Pinpoint the cell where the given text exists, returning its [X, Y] midpoint coordinate. 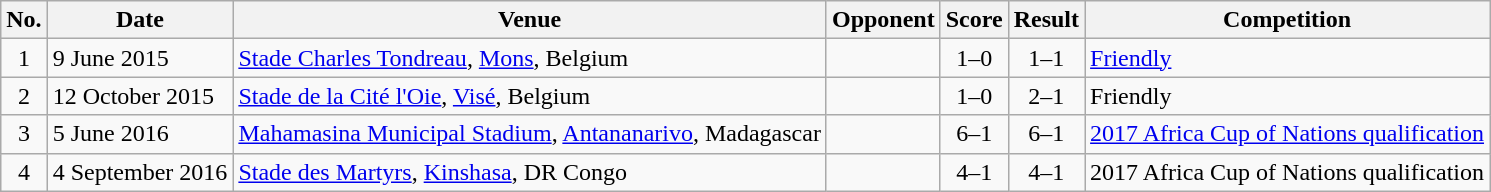
4 September 2016 [140, 172]
Result [1046, 20]
9 June 2015 [140, 58]
Stade des Martyrs, Kinshasa, DR Congo [530, 172]
4 [24, 172]
No. [24, 20]
Score [974, 20]
Date [140, 20]
Competition [1288, 20]
3 [24, 134]
Stade de la Cité l'Oie, Visé, Belgium [530, 96]
Venue [530, 20]
1–1 [1046, 58]
2–1 [1046, 96]
1 [24, 58]
5 June 2016 [140, 134]
Opponent [883, 20]
2 [24, 96]
Stade Charles Tondreau, Mons, Belgium [530, 58]
12 October 2015 [140, 96]
Mahamasina Municipal Stadium, Antananarivo, Madagascar [530, 134]
